Search for the cell housing the specified text and yield its (x, y) center coordinate. 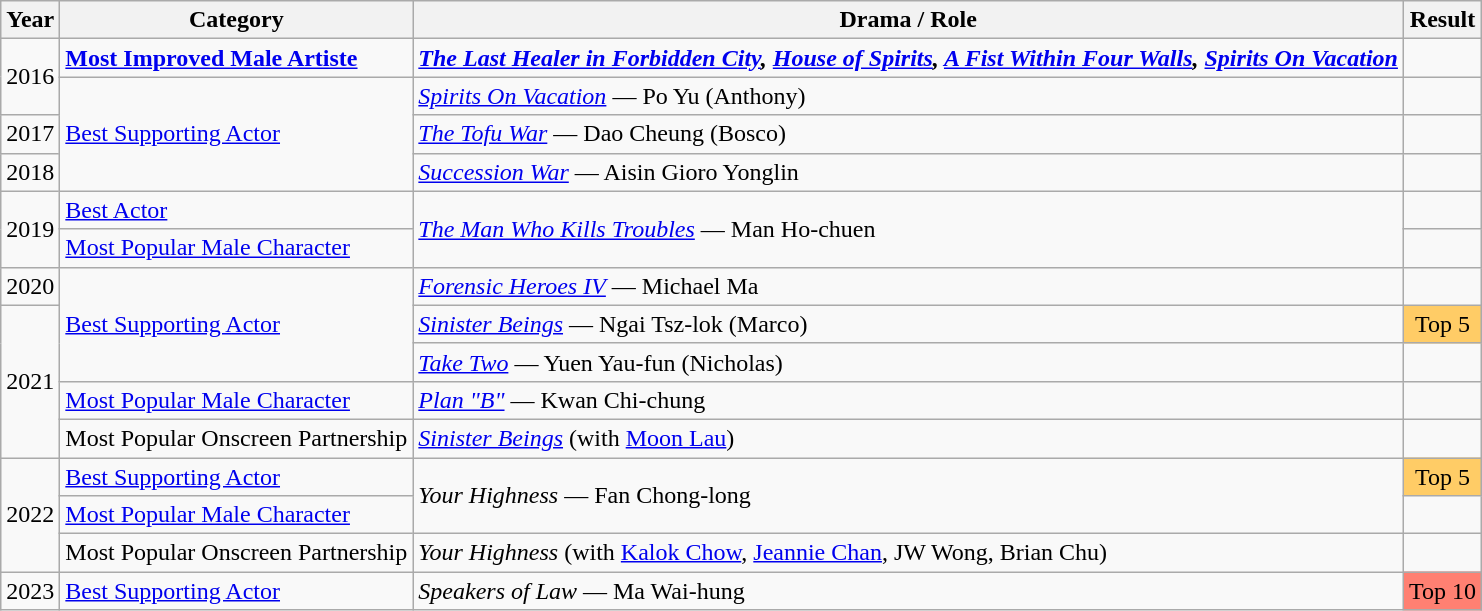
2020 (30, 286)
2021 (30, 381)
Speakers of Law — Ma Wai-hung (908, 591)
Best Actor (236, 210)
Year (30, 20)
Spirits On Vacation — Po Yu (Anthony) (908, 96)
The Tofu War — Dao Cheung (Bosco) (908, 134)
Sinister Beings — Ngai Tsz-lok (Marco) (908, 324)
2018 (30, 172)
Your Highness — Fan Chong-long (908, 496)
Your Highness (with Kalok Chow, Jeannie Chan, JW Wong, Brian Chu) (908, 553)
Top 10 (1442, 591)
2017 (30, 134)
2022 (30, 515)
Drama / Role (908, 20)
Take Two — Yuen Yau-fun (Nicholas) (908, 362)
Category (236, 20)
The Man Who Kills Troubles — Man Ho-chuen (908, 229)
Most Improved Male Artiste (236, 58)
2019 (30, 229)
Result (1442, 20)
2016 (30, 77)
Succession War — Aisin Gioro Yonglin (908, 172)
Sinister Beings (with Moon Lau) (908, 438)
Plan "B" — Kwan Chi-chung (908, 400)
The Last Healer in Forbidden City, House of Spirits, A Fist Within Four Walls, Spirits On Vacation (908, 58)
2023 (30, 591)
Forensic Heroes IV — Michael Ma (908, 286)
